Capture the cell that displays the provided text and extract its (x, y) central coordinate. 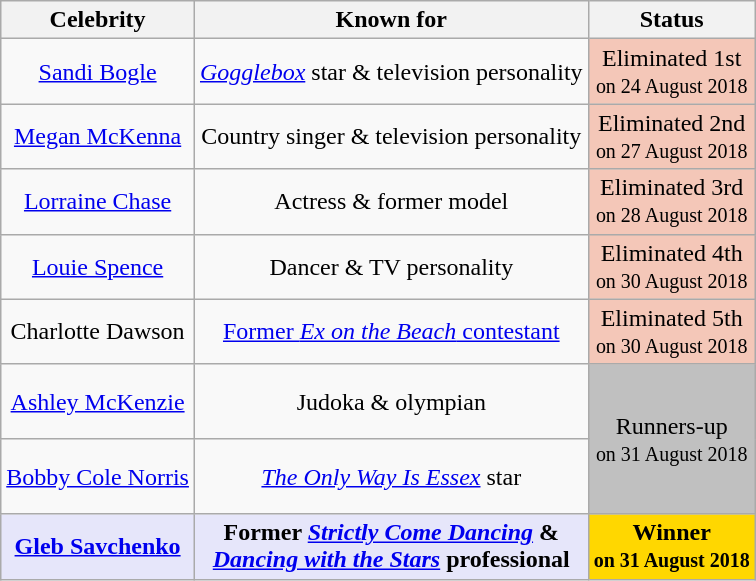
Known for (391, 20)
Eliminated 4thon 30 August 2018 (672, 266)
Gogglebox star & television personality (391, 72)
Eliminated 1ston 24 August 2018 (672, 72)
Runners-upon 31 August 2018 (672, 439)
Sandi Bogle (98, 72)
Gleb Savchenko (98, 546)
Lorraine Chase (98, 202)
The Only Way Is Essex star (391, 476)
Winneron 31 August 2018 (672, 546)
Status (672, 20)
Megan McKenna (98, 136)
Eliminated 3rdon 28 August 2018 (672, 202)
Former Strictly Come Dancing & Dancing with the Stars professional (391, 546)
Country singer & television personality (391, 136)
Ashley McKenzie (98, 402)
Celebrity (98, 20)
Louie Spence (98, 266)
Actress & former model (391, 202)
Former Ex on the Beach contestant (391, 332)
Charlotte Dawson (98, 332)
Eliminated 5thon 30 August 2018 (672, 332)
Bobby Cole Norris (98, 476)
Judoka & olympian (391, 402)
Eliminated 2ndon 27 August 2018 (672, 136)
Dancer & TV personality (391, 266)
